Return [X, Y] of the center of cell containing provided text 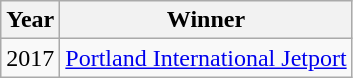
2017 [30, 58]
Portland International Jetport [206, 58]
Winner [206, 20]
Year [30, 20]
